From the cell containing the given text, extract its center point as (X, Y) coordinate. 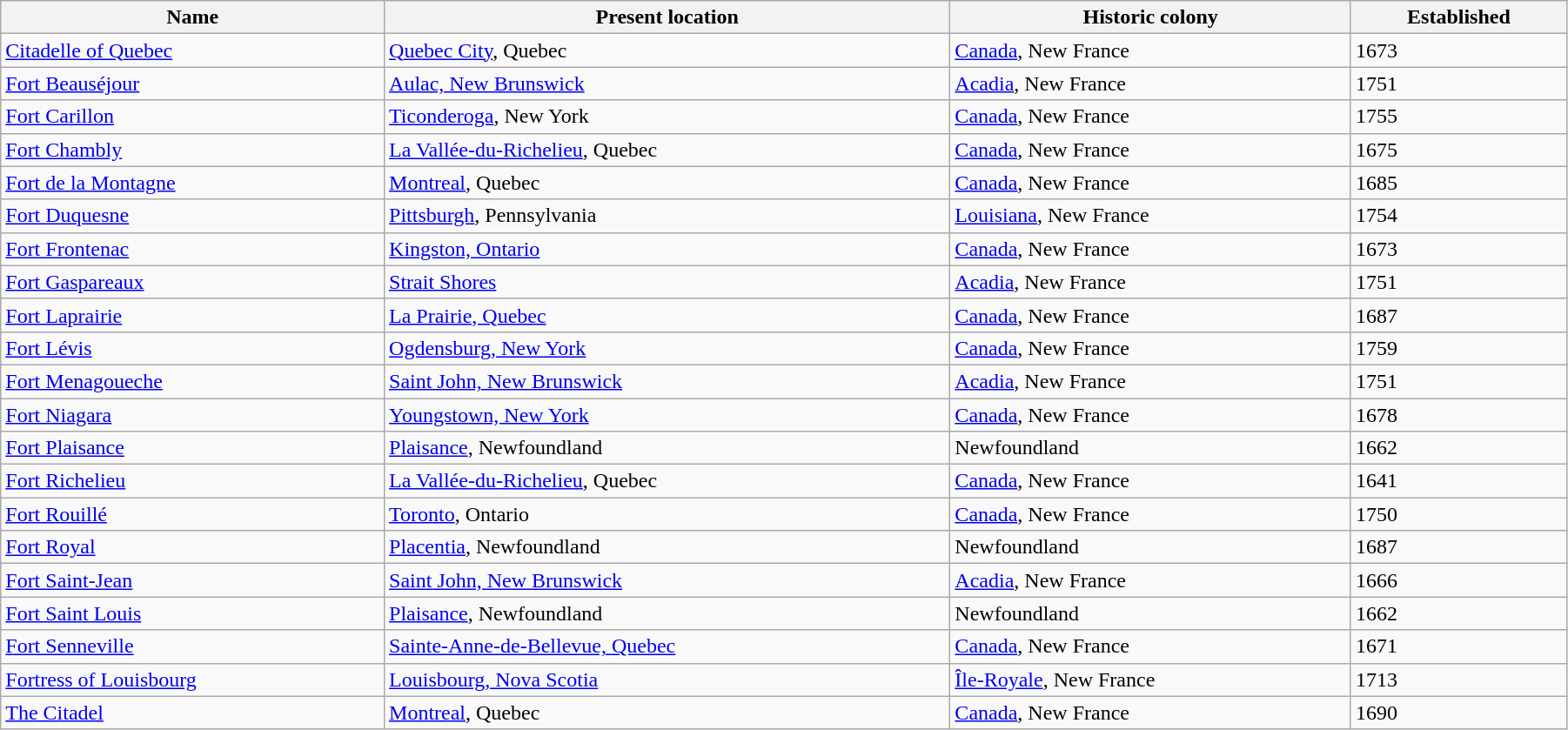
La Prairie, Quebec (667, 315)
Quebec City, Quebec (667, 50)
Fort Beauséjour (193, 84)
Fort Niagara (193, 415)
Name (193, 17)
Fort Royal (193, 547)
Fort Richelieu (193, 481)
Fortress of Louisbourg (193, 680)
Pittsburgh, Pennsylvania (667, 216)
Fort de la Montagne (193, 183)
1666 (1458, 580)
1675 (1458, 150)
Fort Laprairie (193, 315)
Fort Saint-Jean (193, 580)
Toronto, Ontario (667, 514)
Sainte-Anne-de-Bellevue, Quebec (667, 646)
Present location (667, 17)
Fort Plaisance (193, 448)
Ticonderoga, New York (667, 117)
Ogdensburg, New York (667, 348)
1690 (1458, 713)
The Citadel (193, 713)
Fort Frontenac (193, 249)
Fort Chambly (193, 150)
Fort Rouillé (193, 514)
1750 (1458, 514)
Fort Senneville (193, 646)
1678 (1458, 415)
Île-Royale, New France (1150, 680)
Placentia, Newfoundland (667, 547)
Established (1458, 17)
Kingston, Ontario (667, 249)
Fort Duquesne (193, 216)
Fort Menagoueche (193, 381)
1713 (1458, 680)
1671 (1458, 646)
Aulac, New Brunswick (667, 84)
Historic colony (1150, 17)
Fort Carillon (193, 117)
1685 (1458, 183)
Fort Lévis (193, 348)
Louisiana, New France (1150, 216)
1754 (1458, 216)
1755 (1458, 117)
1641 (1458, 481)
Fort Gaspareaux (193, 282)
1759 (1458, 348)
Fort Saint Louis (193, 613)
Youngstown, New York (667, 415)
Citadelle of Quebec (193, 50)
Strait Shores (667, 282)
Louisbourg, Nova Scotia (667, 680)
